Search for the cell housing the specified text and yield its [X, Y] center coordinate. 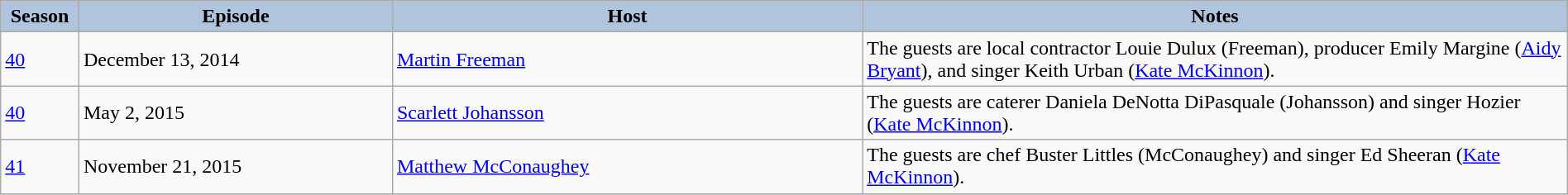
Notes [1216, 17]
November 21, 2015 [235, 167]
The guests are caterer Daniela DeNotta DiPasquale (Johansson) and singer Hozier (Kate McKinnon). [1216, 112]
December 13, 2014 [235, 59]
May 2, 2015 [235, 112]
Host [627, 17]
41 [40, 167]
Matthew McConaughey [627, 167]
The guests are local contractor Louie Dulux (Freeman), producer Emily Margine (Aidy Bryant), and singer Keith Urban (Kate McKinnon). [1216, 59]
Martin Freeman [627, 59]
Season [40, 17]
Scarlett Johansson [627, 112]
The guests are chef Buster Littles (McConaughey) and singer Ed Sheeran (Kate McKinnon). [1216, 167]
Episode [235, 17]
